Output the [X, Y] coordinate of the center of the cell containing the given text.  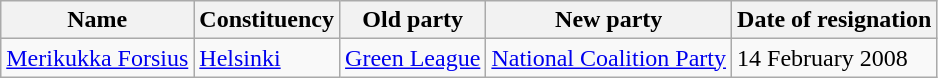
Date of resignation [834, 20]
Constituency [267, 20]
Name [98, 20]
Green League [413, 58]
Merikukka Forsius [98, 58]
14 February 2008 [834, 58]
New party [609, 20]
Helsinki [267, 58]
Old party [413, 20]
National Coalition Party [609, 58]
